Locate the cell with the specified text and output its (X, Y) center coordinate. 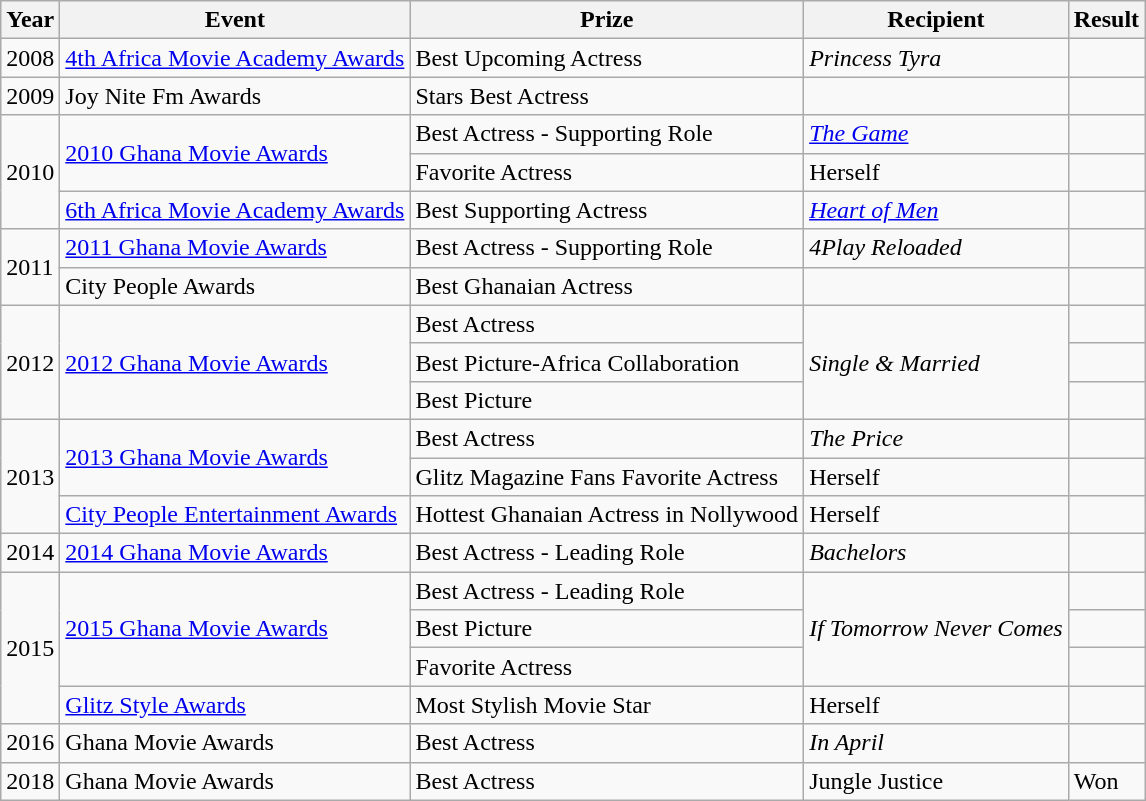
Heart of Men (936, 210)
2010 Ghana Movie Awards (235, 153)
Result (1106, 20)
6th Africa Movie Academy Awards (235, 210)
2014 Ghana Movie Awards (235, 553)
Jungle Justice (936, 781)
2011 Ghana Movie Awards (235, 248)
2008 (30, 58)
City People Entertainment Awards (235, 515)
Glitz Style Awards (235, 705)
Stars Best Actress (607, 96)
Best Upcoming Actress (607, 58)
In April (936, 743)
Prize (607, 20)
The Game (936, 134)
Recipient (936, 20)
2014 (30, 553)
2012 (30, 362)
2010 (30, 172)
Year (30, 20)
2015 Ghana Movie Awards (235, 629)
2012 Ghana Movie Awards (235, 362)
Bachelors (936, 553)
2016 (30, 743)
Glitz Magazine Fans Favorite Actress (607, 477)
Joy Nite Fm Awards (235, 96)
Princess Tyra (936, 58)
If Tomorrow Never Comes (936, 629)
Single & Married (936, 362)
Hottest Ghanaian Actress in Nollywood (607, 515)
4th Africa Movie Academy Awards (235, 58)
Best Picture-Africa Collaboration (607, 362)
2013 Ghana Movie Awards (235, 457)
2009 (30, 96)
2011 (30, 267)
2015 (30, 648)
2018 (30, 781)
City People Awards (235, 286)
2013 (30, 476)
Won (1106, 781)
Event (235, 20)
4Play Reloaded (936, 248)
The Price (936, 438)
Best Ghanaian Actress (607, 286)
Best Supporting Actress (607, 210)
Most Stylish Movie Star (607, 705)
